Pinpoint the cell where the given text exists, returning its (x, y) midpoint coordinate. 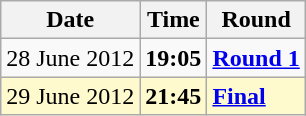
Final (256, 96)
19:05 (174, 58)
21:45 (174, 96)
29 June 2012 (70, 96)
Round 1 (256, 58)
Round (256, 20)
Date (70, 20)
Time (174, 20)
28 June 2012 (70, 58)
